Determine the [X, Y] coordinate at the center of the cell enclosing the given text.  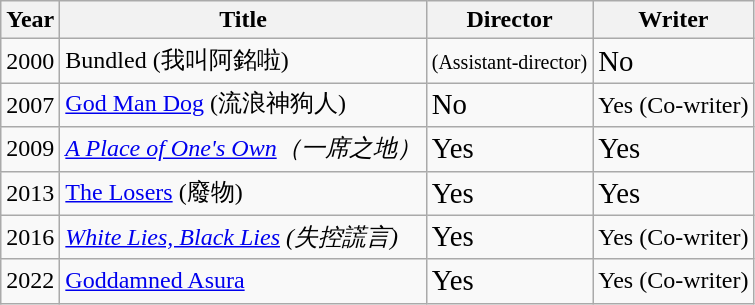
2000 [30, 61]
The Losers (廢物) [243, 193]
2022 [30, 281]
Writer [674, 20]
Goddamned Asura [243, 281]
2016 [30, 237]
Year [30, 20]
Bundled (我叫阿銘啦) [243, 61]
Title [243, 20]
2007 [30, 105]
Director [510, 20]
2009 [30, 149]
2013 [30, 193]
(Assistant-director) [510, 61]
A Place of One's Own（一席之地） [243, 149]
White Lies, Black Lies (失控謊言) [243, 237]
God Man Dog (流浪神狗人) [243, 105]
